Capture the cell that displays the provided text and extract its (x, y) central coordinate. 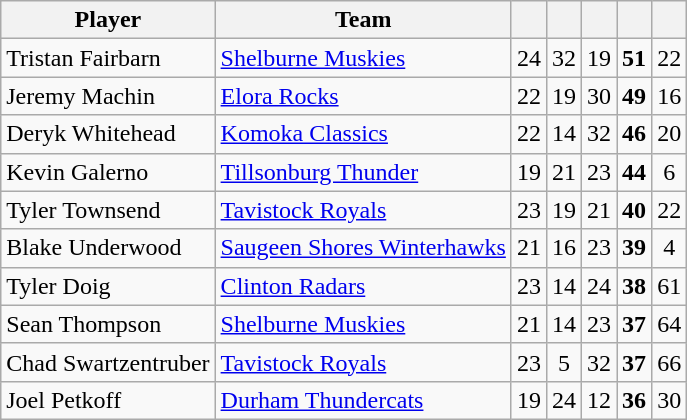
64 (670, 324)
39 (634, 248)
Sean Thompson (108, 324)
Clinton Radars (363, 286)
6 (670, 172)
Kevin Galerno (108, 172)
5 (564, 362)
Saugeen Shores Winterhawks (363, 248)
Komoka Classics (363, 134)
51 (634, 58)
Deryk Whitehead (108, 134)
12 (598, 400)
66 (670, 362)
Elora Rocks (363, 96)
40 (634, 210)
49 (634, 96)
Team (363, 20)
Player (108, 20)
Blake Underwood (108, 248)
20 (670, 134)
Tristan Fairbarn (108, 58)
36 (634, 400)
Tyler Doig (108, 286)
Durham Thundercats (363, 400)
Tillsonburg Thunder (363, 172)
61 (670, 286)
4 (670, 248)
Chad Swartzentruber (108, 362)
Joel Petkoff (108, 400)
46 (634, 134)
44 (634, 172)
38 (634, 286)
Jeremy Machin (108, 96)
Tyler Townsend (108, 210)
